Find where the given text appears and provide that cell's center as [X, Y] coordinate. 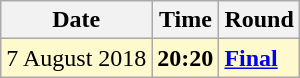
Final [259, 58]
Date [76, 20]
Time [186, 20]
7 August 2018 [76, 58]
Round [259, 20]
20:20 [186, 58]
